From the cell containing the given text, extract its center point as [x, y] coordinate. 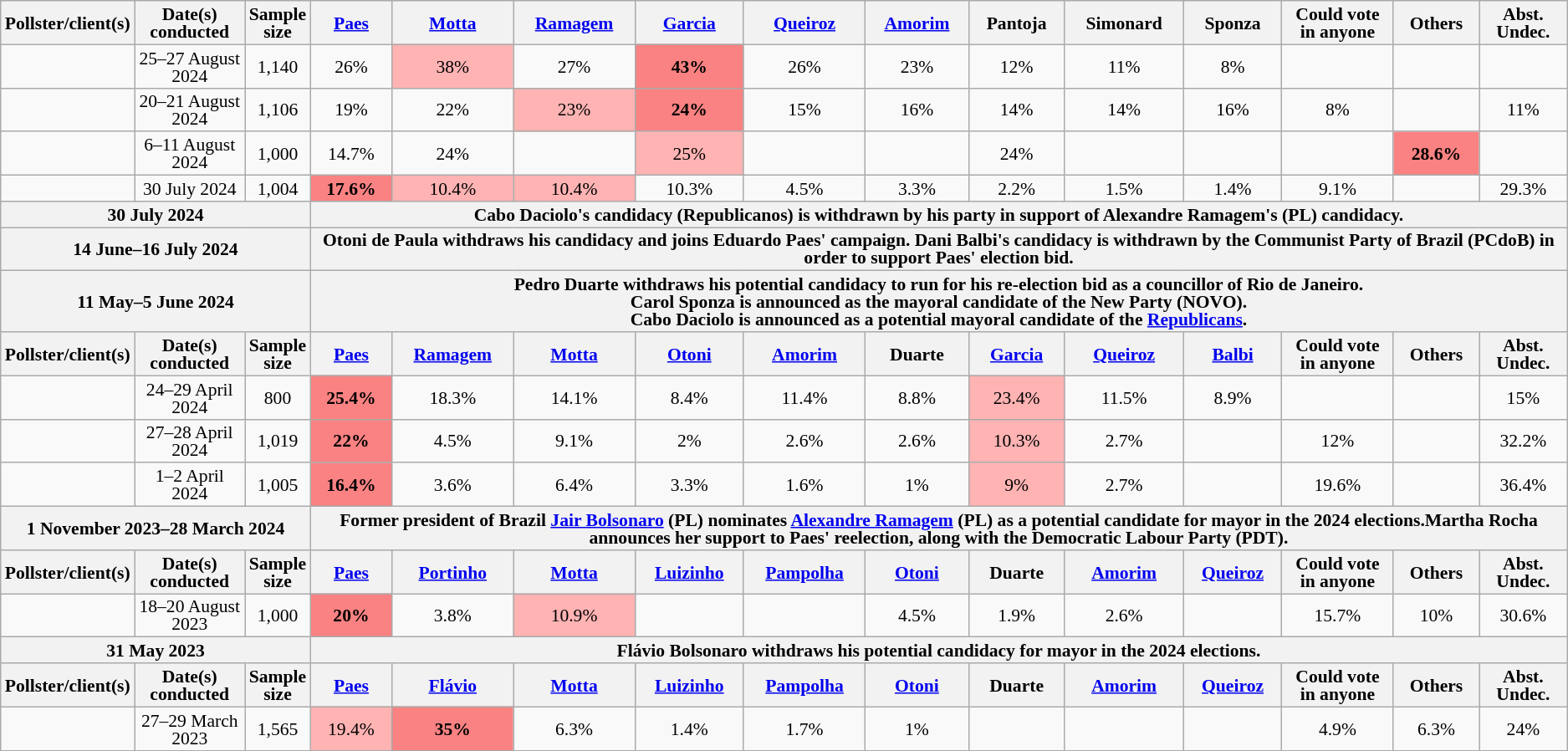
36.4% [1524, 485]
18.3% [453, 397]
17.6% [351, 189]
30.6% [1524, 616]
9% [1017, 485]
31 May 2023 [156, 651]
Cabo Daciolo's candidacy (Republicanos) is withdrawn by his party in support of Alexandre Ramagem's (PL) candidacy. [938, 214]
Simonard [1124, 23]
3.8% [453, 616]
1,005 [278, 485]
Flávio [453, 685]
43% [689, 66]
2% [689, 441]
28.6% [1437, 154]
20% [351, 616]
27–28 April 2024 [190, 441]
25.4% [351, 397]
8.4% [689, 397]
1,019 [278, 441]
4.9% [1338, 728]
Portinho [453, 572]
8.8% [917, 397]
14.1% [574, 397]
11 May–5 June 2024 [156, 301]
6–11 August 2024 [190, 154]
18–20 August 2023 [190, 616]
14.7% [351, 154]
8.9% [1233, 397]
1.6% [804, 485]
10% [1437, 616]
Flávio Bolsonaro withdraws his potential candidacy for mayor in the 2024 elections. [938, 651]
11.5% [1124, 397]
1 November 2023–28 March 2024 [156, 529]
1.7% [804, 728]
11.4% [804, 397]
1,106 [278, 110]
1,004 [278, 189]
Sponza [1233, 23]
24–29 April 2024 [190, 397]
Balbi [1233, 354]
25% [689, 154]
19% [351, 110]
23.4% [1017, 397]
16.4% [351, 485]
3.6% [453, 485]
29.3% [1524, 189]
1,140 [278, 66]
20–21 August 2024 [190, 110]
1.9% [1017, 616]
Pantoja [1017, 23]
19.4% [351, 728]
1–2 April 2024 [190, 485]
6.4% [574, 485]
14 June–16 July 2024 [156, 249]
19.6% [1338, 485]
800 [278, 397]
1.5% [1124, 189]
27–29 March 2023 [190, 728]
32.2% [1524, 441]
1,565 [278, 728]
15.7% [1338, 616]
38% [453, 66]
10.9% [574, 616]
35% [453, 728]
25–27 August 2024 [190, 66]
2.2% [1017, 189]
27% [574, 66]
